Detect which cell encompasses the target text, then output its (X, Y) center coordinate. 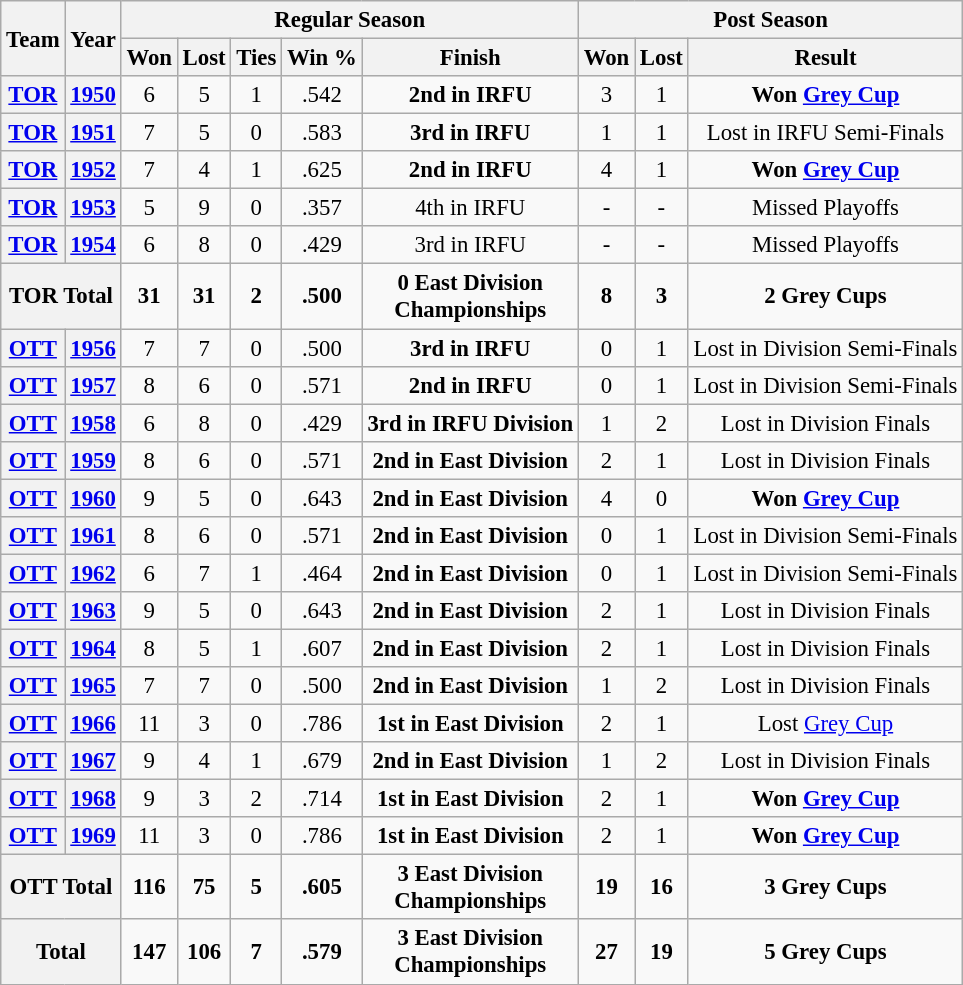
1960 (93, 498)
1954 (93, 245)
Lost in IRFU Semi-Finals (825, 133)
.714 (322, 799)
Regular Season (350, 20)
3rd in IRFU Division (470, 423)
1968 (93, 799)
5 Grey Cups (825, 952)
106 (204, 952)
1962 (93, 573)
1965 (93, 686)
Finish (470, 58)
147 (149, 952)
116 (149, 888)
Result (825, 58)
.607 (322, 648)
1967 (93, 761)
TOR Total (61, 296)
1951 (93, 133)
3 Grey Cups (825, 888)
.583 (322, 133)
Ties (256, 58)
1959 (93, 460)
Total (61, 952)
Post Season (770, 20)
1958 (93, 423)
.579 (322, 952)
Win % (322, 58)
1953 (93, 208)
2 Grey Cups (825, 296)
16 (662, 888)
1950 (93, 95)
75 (204, 888)
1969 (93, 836)
1956 (93, 348)
.542 (322, 95)
1961 (93, 536)
1952 (93, 170)
Lost Grey Cup (825, 724)
.357 (322, 208)
0 East DivisionChampionships (470, 296)
.625 (322, 170)
1966 (93, 724)
27 (606, 952)
OTT Total (61, 888)
.605 (322, 888)
.679 (322, 761)
4th in IRFU (470, 208)
.464 (322, 573)
1964 (93, 648)
1957 (93, 385)
Team (33, 38)
Year (93, 38)
1963 (93, 611)
